Find where the given text appears and provide that cell's center as [x, y] coordinate. 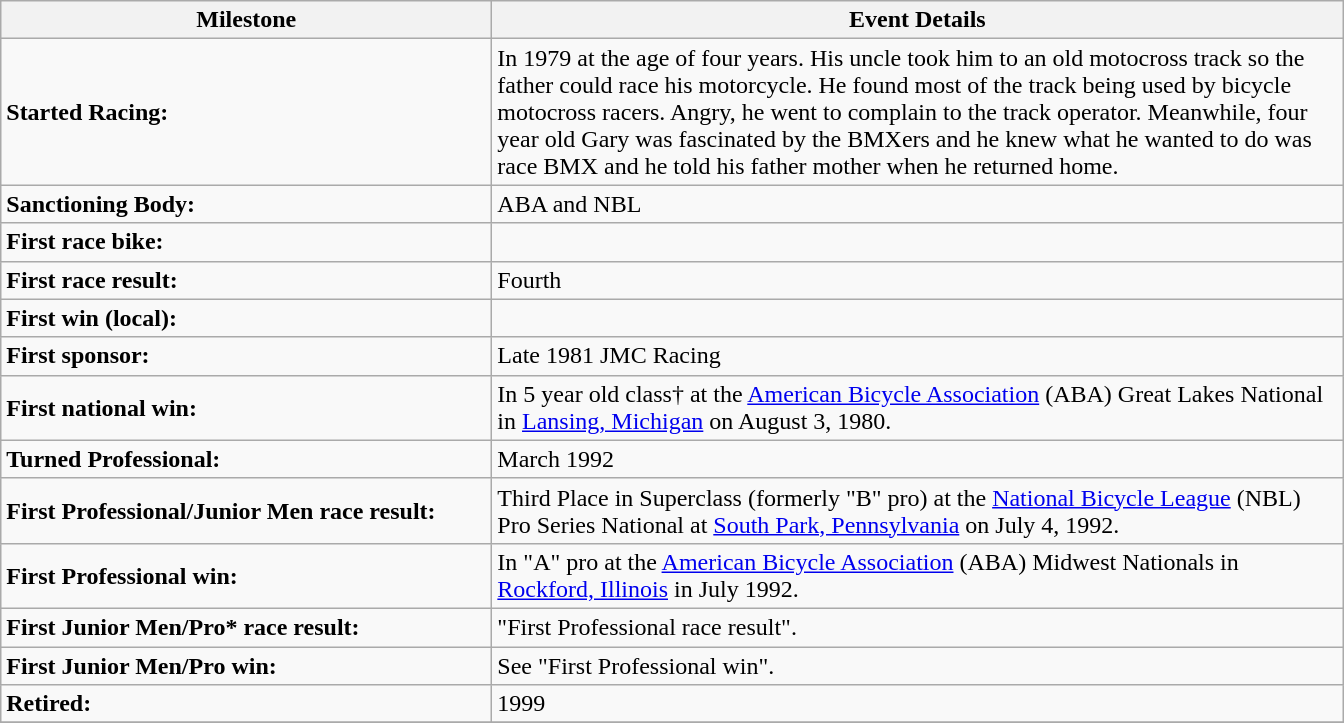
Started Racing: [246, 112]
Late 1981 JMC Racing [918, 356]
In 5 year old class† at the American Bicycle Association (ABA) Great Lakes National in Lansing, Michigan on August 3, 1980. [918, 408]
March 1992 [918, 459]
First Professional win: [246, 576]
ABA and NBL [918, 204]
Sanctioning Body: [246, 204]
1999 [918, 704]
First national win: [246, 408]
See "First Professional win". [918, 665]
Third Place in Superclass (formerly "B" pro) at the National Bicycle League (NBL) Pro Series National at South Park, Pennsylvania on July 4, 1992. [918, 510]
First Junior Men/Pro win: [246, 665]
Fourth [918, 280]
First race result: [246, 280]
Milestone [246, 20]
First sponsor: [246, 356]
Retired: [246, 704]
In "A" pro at the American Bicycle Association (ABA) Midwest Nationals in Rockford, Illinois in July 1992. [918, 576]
First win (local): [246, 318]
"First Professional race result". [918, 627]
First Junior Men/Pro* race result: [246, 627]
Turned Professional: [246, 459]
Event Details [918, 20]
First Professional/Junior Men race result: [246, 510]
First race bike: [246, 242]
